Provide the [x, y] coordinate of the cell's center where the given text is located.  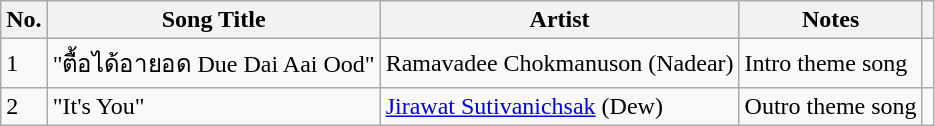
Ramavadee Chokmanuson (Nadear) [560, 64]
Artist [560, 20]
Song Title [214, 20]
Outro theme song [830, 106]
Notes [830, 20]
1 [24, 64]
"ตื้อได้อายอด Due Dai Aai Ood" [214, 64]
"It's You" [214, 106]
Jirawat Sutivanichsak (Dew) [560, 106]
No. [24, 20]
2 [24, 106]
Intro theme song [830, 64]
